Locate the cell with the specified text and output its [x, y] center coordinate. 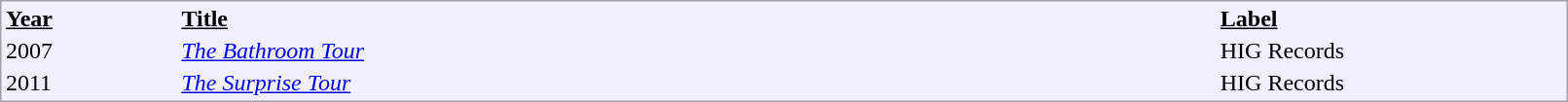
2007 [90, 51]
Label [1392, 18]
Title [698, 18]
The Surprise Tour [698, 83]
Year [90, 18]
The Bathroom Tour [698, 51]
2011 [90, 83]
